Search for the cell housing the specified text and yield its [x, y] center coordinate. 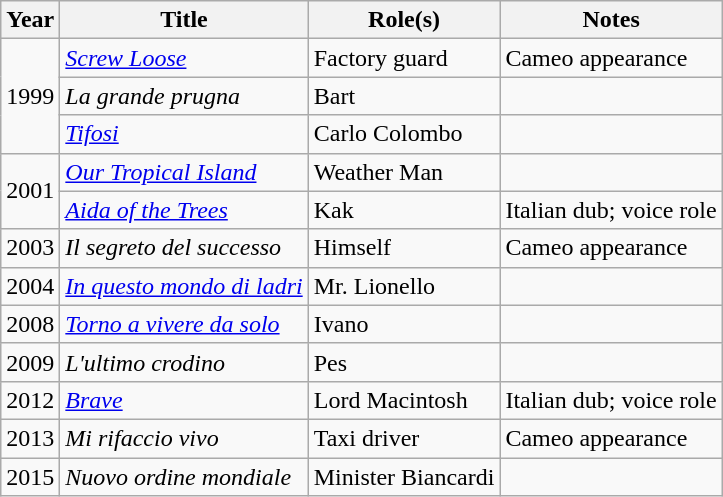
2012 [30, 400]
L'ultimo crodino [184, 362]
Our Tropical Island [184, 172]
Bart [404, 96]
Title [184, 20]
2001 [30, 191]
Himself [404, 248]
1999 [30, 96]
2015 [30, 477]
Pes [404, 362]
Mi rifaccio vivo [184, 438]
2004 [30, 286]
2008 [30, 324]
Mr. Lionello [404, 286]
Lord Macintosh [404, 400]
2003 [30, 248]
2009 [30, 362]
2013 [30, 438]
Kak [404, 210]
Weather Man [404, 172]
Screw Loose [184, 58]
Tifosi [184, 134]
Taxi driver [404, 438]
Aida of the Trees [184, 210]
Ivano [404, 324]
Role(s) [404, 20]
Year [30, 20]
Brave [184, 400]
Notes [611, 20]
Factory guard [404, 58]
Carlo Colombo [404, 134]
Il segreto del successo [184, 248]
La grande prugna [184, 96]
Torno a vivere da solo [184, 324]
Nuovo ordine mondiale [184, 477]
In questo mondo di ladri [184, 286]
Minister Biancardi [404, 477]
